Locate the cell with the specified text and output its [x, y] center coordinate. 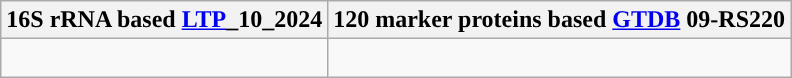
16S rRNA based LTP_10_2024 [164, 20]
120 marker proteins based GTDB 09-RS220 [560, 20]
